Scan for the cell matching the given text and deliver its [X, Y] coordinate at center. 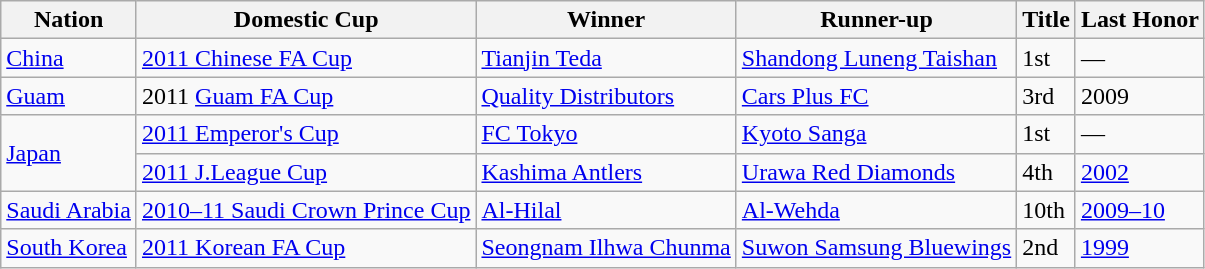
2002 [1140, 172]
3rd [1046, 96]
Winner [606, 20]
Al-Hilal [606, 210]
1999 [1140, 248]
Guam [69, 96]
Quality Distributors [606, 96]
2011 J.League Cup [306, 172]
Seongnam Ilhwa Chunma [606, 248]
Last Honor [1140, 20]
Title [1046, 20]
China [69, 58]
Al-Wehda [876, 210]
Shandong Luneng Taishan [876, 58]
Cars Plus FC [876, 96]
2nd [1046, 248]
Tianjin Teda [606, 58]
2011 Chinese FA Cup [306, 58]
Suwon Samsung Bluewings [876, 248]
2010–11 Saudi Crown Prince Cup [306, 210]
2011 Korean FA Cup [306, 248]
2011 Emperor's Cup [306, 134]
Saudi Arabia [69, 210]
4th [1046, 172]
Japan [69, 153]
Nation [69, 20]
Domestic Cup [306, 20]
2009 [1140, 96]
2011 Guam FA Cup [306, 96]
Urawa Red Diamonds [876, 172]
South Korea [69, 248]
Kashima Antlers [606, 172]
Kyoto Sanga [876, 134]
10th [1046, 210]
2009–10 [1140, 210]
FC Tokyo [606, 134]
Runner-up [876, 20]
